Locate the cell with the specified text and output its [X, Y] center coordinate. 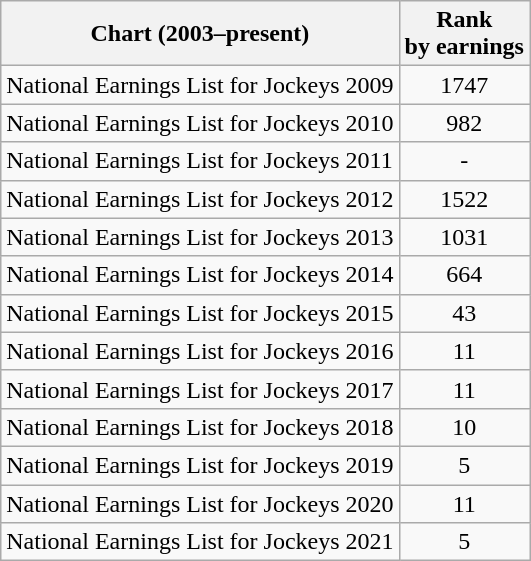
664 [464, 275]
National Earnings List for Jockeys 2013 [200, 237]
1522 [464, 199]
Rankby earnings [464, 34]
National Earnings List for Jockeys 2021 [200, 542]
10 [464, 427]
982 [464, 123]
National Earnings List for Jockeys 2009 [200, 85]
National Earnings List for Jockeys 2010 [200, 123]
Chart (2003–present) [200, 34]
- [464, 161]
National Earnings List for Jockeys 2016 [200, 351]
1031 [464, 237]
National Earnings List for Jockeys 2012 [200, 199]
National Earnings List for Jockeys 2018 [200, 427]
1747 [464, 85]
National Earnings List for Jockeys 2014 [200, 275]
National Earnings List for Jockeys 2015 [200, 313]
National Earnings List for Jockeys 2011 [200, 161]
National Earnings List for Jockeys 2020 [200, 503]
National Earnings List for Jockeys 2019 [200, 465]
43 [464, 313]
National Earnings List for Jockeys 2017 [200, 389]
